Find where the given text appears and provide that cell's center as [X, Y] coordinate. 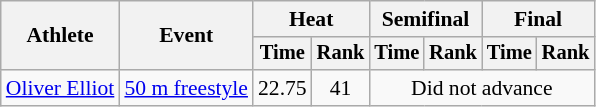
50 m freestyle [186, 88]
Semifinal [425, 19]
Heat [311, 19]
Did not advance [482, 88]
22.75 [282, 88]
41 [341, 88]
Final [538, 19]
Event [186, 36]
Oliver Elliot [60, 88]
Athlete [60, 36]
